Find where the given text appears and provide that cell's center as (x, y) coordinate. 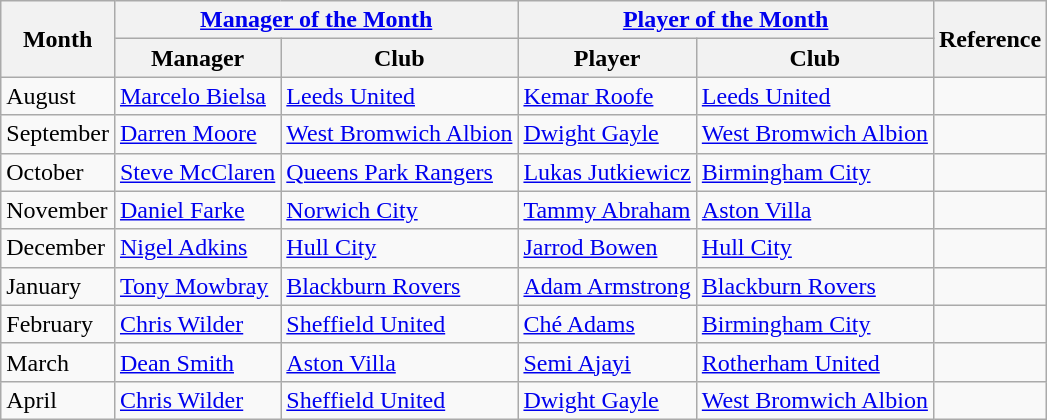
November (58, 210)
Adam Armstrong (607, 286)
August (58, 96)
Kemar Roofe (607, 96)
December (58, 248)
September (58, 134)
Month (58, 39)
October (58, 172)
Manager (197, 58)
Nigel Adkins (197, 248)
February (58, 324)
Darren Moore (197, 134)
Rotherham United (814, 362)
Manager of the Month (316, 20)
Norwich City (400, 210)
Marcelo Bielsa (197, 96)
April (58, 400)
Jarrod Bowen (607, 248)
Queens Park Rangers (400, 172)
Daniel Farke (197, 210)
Ché Adams (607, 324)
Semi Ajayi (607, 362)
Dean Smith (197, 362)
Tammy Abraham (607, 210)
Reference (990, 39)
January (58, 286)
Steve McClaren (197, 172)
March (58, 362)
Player of the Month (726, 20)
Player (607, 58)
Tony Mowbray (197, 286)
Lukas Jutkiewicz (607, 172)
